Determine the (x, y) coordinate at the center of the cell enclosing the given text.  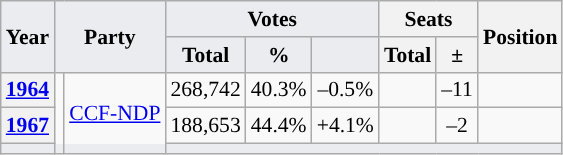
± (457, 55)
–11 (457, 90)
Year (28, 36)
268,742 (205, 90)
–2 (457, 126)
+4.1% (346, 126)
1967 (28, 126)
–0.5% (346, 90)
Votes (272, 19)
Party (110, 36)
Position (520, 36)
40.3% (279, 90)
1964 (28, 90)
CCF-NDP (114, 112)
188,653 (205, 126)
% (279, 55)
44.4% (279, 126)
Seats (428, 19)
